For the text-containing cell, return its midpoint in (x, y) coordinate format. 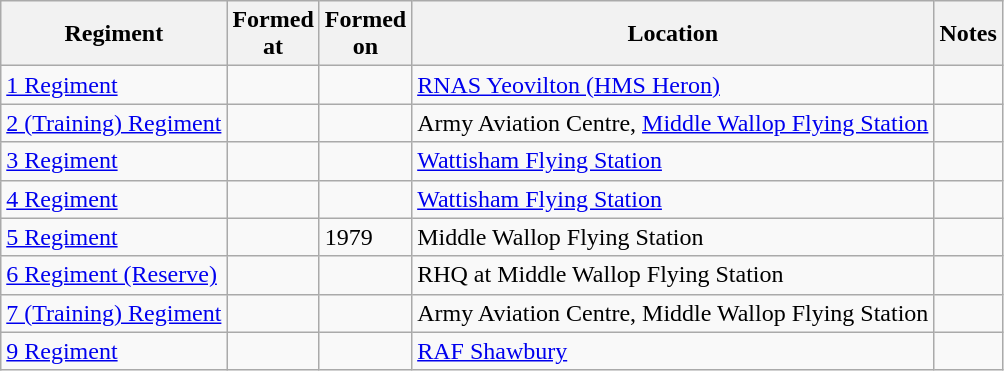
Formedon (365, 34)
5 Regiment (114, 237)
6 Regiment (Reserve) (114, 275)
3 Regiment (114, 161)
Formedat (273, 34)
Regiment (114, 34)
RHQ at Middle Wallop Flying Station (673, 275)
RNAS Yeovilton (HMS Heron) (673, 85)
Notes (968, 34)
Middle Wallop Flying Station (673, 237)
2 (Training) Regiment (114, 123)
7 (Training) Regiment (114, 313)
RAF Shawbury (673, 351)
Location (673, 34)
9 Regiment (114, 351)
1 Regiment (114, 85)
4 Regiment (114, 199)
1979 (365, 237)
